Extract the [x, y] coordinate from the center of the cell holding the provided text.  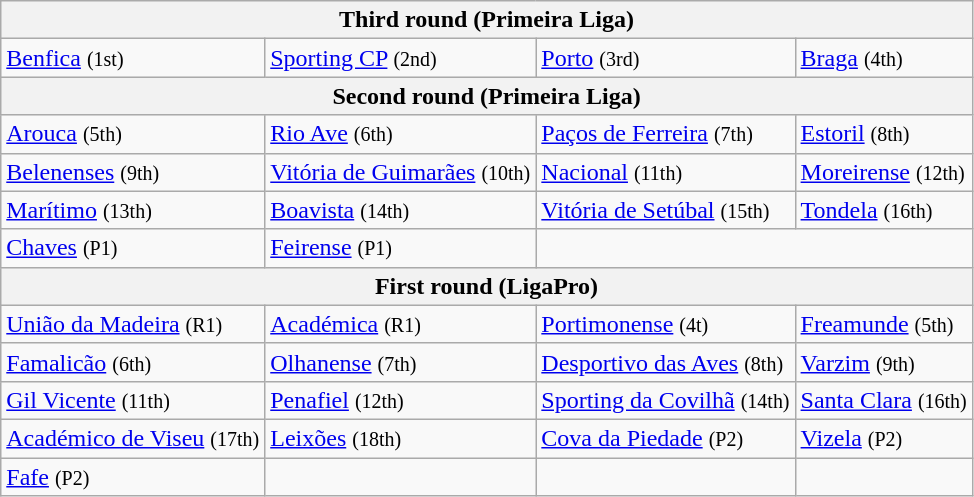
Braga (4th) [884, 58]
Chaves (P1) [133, 248]
Desportivo das Aves (8th) [666, 362]
Benfica (1st) [133, 58]
Penafiel (12th) [400, 400]
Vitória de Setúbal (15th) [666, 210]
Famalicão (6th) [133, 362]
Boavista (14th) [400, 210]
Sporting CP (2nd) [400, 58]
Estoril (8th) [884, 134]
First round (LigaPro) [487, 286]
Varzim (9th) [884, 362]
Sporting da Covilhã (14th) [666, 400]
Tondela (16th) [884, 210]
Paços de Ferreira (7th) [666, 134]
Leixões (18th) [400, 438]
Fafe (P2) [133, 477]
Arouca (5th) [133, 134]
Académica (R1) [400, 324]
Portimonense (4t) [666, 324]
Belenenses (9th) [133, 172]
Third round (Primeira Liga) [487, 20]
Gil Vicente (11th) [133, 400]
Santa Clara (16th) [884, 400]
União da Madeira (R1) [133, 324]
Feirense (P1) [400, 248]
Vizela (P2) [884, 438]
Freamunde (5th) [884, 324]
Olhanense (7th) [400, 362]
Porto (3rd) [666, 58]
Vitória de Guimarães (10th) [400, 172]
Second round (Primeira Liga) [487, 96]
Rio Ave (6th) [400, 134]
Moreirense (12th) [884, 172]
Marítimo (13th) [133, 210]
Nacional (11th) [666, 172]
Académico de Viseu (17th) [133, 438]
Cova da Piedade (P2) [666, 438]
